Provide the (x, y) coordinate of the cell's center where the given text is located.  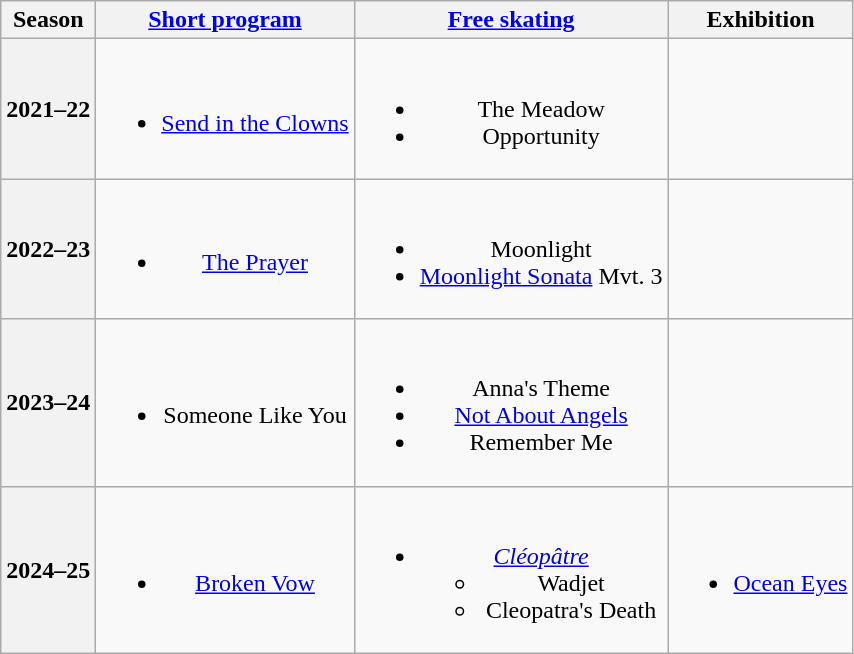
Moonlight Moonlight Sonata Mvt. 3 (511, 249)
2023–24 (48, 402)
Anna's Theme Not About Angels Remember Me (511, 402)
Ocean Eyes (760, 570)
Exhibition (760, 20)
CléopâtreWadjetCleopatra's Death (511, 570)
Short program (225, 20)
Send in the Clowns (225, 109)
Someone Like You (225, 402)
Season (48, 20)
2024–25 (48, 570)
The Prayer (225, 249)
Free skating (511, 20)
Broken Vow (225, 570)
2022–23 (48, 249)
2021–22 (48, 109)
The Meadow Opportunity (511, 109)
